Return [x, y] of the center of cell containing provided text 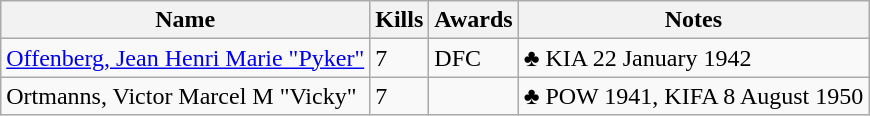
Offenberg, Jean Henri Marie "Pyker" [186, 58]
Awards [474, 20]
Notes [694, 20]
DFC [474, 58]
♣ KIA 22 January 1942 [694, 58]
Name [186, 20]
♣ POW 1941, KIFA 8 August 1950 [694, 96]
Kills [400, 20]
Ortmanns, Victor Marcel M "Vicky" [186, 96]
